Determine the (X, Y) coordinate at the center of the cell enclosing the given text.  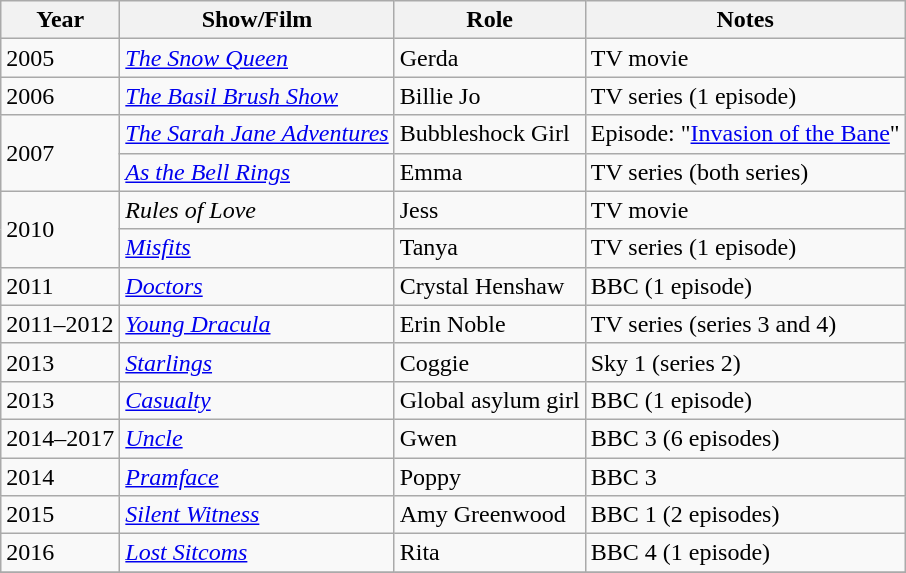
Year (60, 20)
Jess (490, 210)
TV series (series 3 and 4) (745, 324)
2006 (60, 96)
2015 (60, 515)
Episode: "Invasion of the Bane" (745, 134)
Erin Noble (490, 324)
2016 (60, 553)
Crystal Henshaw (490, 286)
TV series (both series) (745, 172)
The Basil Brush Show (257, 96)
Rita (490, 553)
Sky 1 (series 2) (745, 362)
Starlings (257, 362)
As the Bell Rings (257, 172)
Bubbleshock Girl (490, 134)
Billie Jo (490, 96)
The Snow Queen (257, 58)
Amy Greenwood (490, 515)
BBC 4 (1 episode) (745, 553)
Rules of Love (257, 210)
Emma (490, 172)
2005 (60, 58)
Uncle (257, 438)
Gwen (490, 438)
Notes (745, 20)
Lost Sitcoms (257, 553)
Pramface (257, 477)
Young Dracula (257, 324)
The Sarah Jane Adventures (257, 134)
BBC 3 (6 episodes) (745, 438)
BBC 1 (2 episodes) (745, 515)
Poppy (490, 477)
Silent Witness (257, 515)
BBC 3 (745, 477)
Coggie (490, 362)
2007 (60, 153)
Misfits (257, 248)
2014 (60, 477)
2011 (60, 286)
Gerda (490, 58)
Show/Film (257, 20)
2011–2012 (60, 324)
2014–2017 (60, 438)
Casualty (257, 400)
2010 (60, 229)
Role (490, 20)
Doctors (257, 286)
Tanya (490, 248)
Global asylum girl (490, 400)
